From the cell containing the given text, extract its center point as [x, y] coordinate. 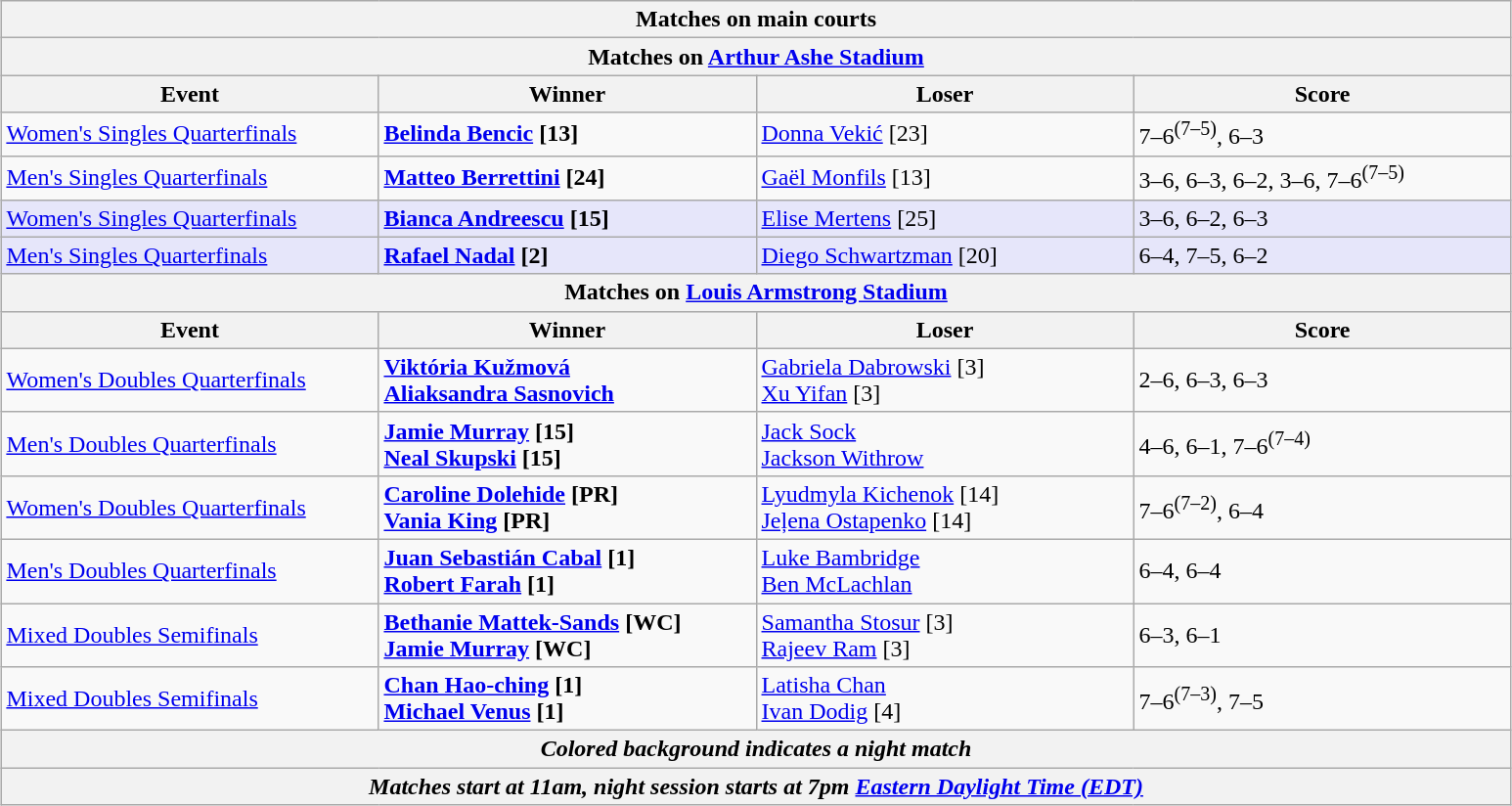
Juan Sebastián Cabal [1] Robert Farah [1] [567, 571]
Matches on Louis Armstrong Stadium [756, 292]
3–6, 6–3, 6–2, 3–6, 7–6(7–5) [1322, 178]
Matches on main courts [756, 20]
Samantha Stosur [3] Rajeev Ram [3] [945, 636]
7–6(7–2), 6–4 [1322, 507]
Gaël Monfils [13] [945, 178]
Gabriela Dabrowski [3] Xu Yifan [3] [945, 380]
Jamie Murray [15] Neal Skupski [15] [567, 444]
Diego Schwartzman [20] [945, 255]
Matches start at 11am, night session starts at 7pm Eastern Daylight Time (EDT) [756, 786]
Matches on Arthur Ashe Stadium [756, 57]
3–6, 6–2, 6–3 [1322, 218]
Elise Mertens [25] [945, 218]
Luke Bambridge Ben McLachlan [945, 571]
Bianca Andreescu [15] [567, 218]
Donna Vekić [23] [945, 135]
4–6, 6–1, 7–6(7–4) [1322, 444]
Bethanie Mattek-Sands [WC] Jamie Murray [WC] [567, 636]
Latisha Chan Ivan Dodig [4] [945, 698]
Jack Sock Jackson Withrow [945, 444]
Colored background indicates a night match [756, 749]
7–6(7–5), 6–3 [1322, 135]
Matteo Berrettini [24] [567, 178]
Chan Hao-ching [1] Michael Venus [1] [567, 698]
Rafael Nadal [2] [567, 255]
6–4, 7–5, 6–2 [1322, 255]
Viktória Kužmová Aliaksandra Sasnovich [567, 380]
Caroline Dolehide [PR] Vania King [PR] [567, 507]
Lyudmyla Kichenok [14] Jeļena Ostapenko [14] [945, 507]
6–3, 6–1 [1322, 636]
6–4, 6–4 [1322, 571]
2–6, 6–3, 6–3 [1322, 380]
7–6(7–3), 7–5 [1322, 698]
Belinda Bencic [13] [567, 135]
